Return the (X, Y) coordinate for the center point of the cell that contains the specified text.  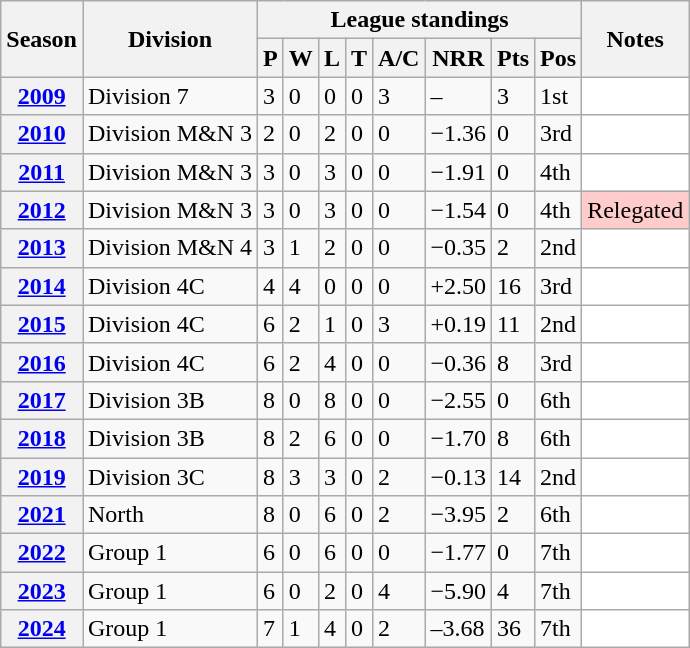
2016 (42, 362)
Division (170, 39)
League standings (420, 20)
A/C (399, 58)
NRR (458, 58)
2019 (42, 477)
2021 (42, 515)
Relegated (636, 210)
+2.50 (458, 286)
−5.90 (458, 591)
Notes (636, 39)
W (300, 58)
2024 (42, 629)
−1.36 (458, 134)
–3.68 (458, 629)
T (358, 58)
2014 (42, 286)
Pos (558, 58)
Season (42, 39)
North (170, 515)
L (332, 58)
2017 (42, 400)
+0.19 (458, 324)
7 (271, 629)
P (271, 58)
−1.91 (458, 172)
2013 (42, 248)
−0.13 (458, 477)
2012 (42, 210)
2010 (42, 134)
−1.54 (458, 210)
−1.77 (458, 553)
1st (558, 96)
Division 7 (170, 96)
2018 (42, 438)
16 (514, 286)
−3.95 (458, 515)
−2.55 (458, 400)
2015 (42, 324)
2011 (42, 172)
Pts (514, 58)
11 (514, 324)
−0.35 (458, 248)
−1.70 (458, 438)
2023 (42, 591)
2009 (42, 96)
2022 (42, 553)
Division M&N 4 (170, 248)
14 (514, 477)
– (458, 96)
36 (514, 629)
−0.36 (458, 362)
Division 3C (170, 477)
